From the cell containing the given text, extract its center point as [X, Y] coordinate. 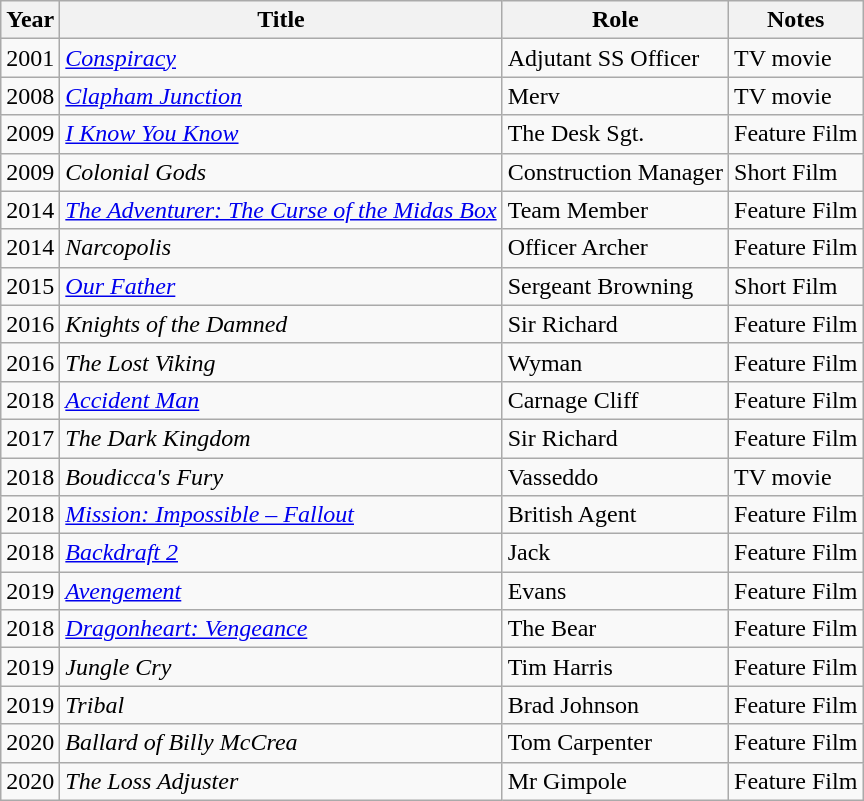
2001 [30, 58]
Role [615, 20]
Accident Man [281, 400]
Tom Carpenter [615, 743]
Officer Archer [615, 248]
Year [30, 20]
Tim Harris [615, 667]
The Dark Kingdom [281, 438]
I Know You Know [281, 134]
The Bear [615, 629]
Tribal [281, 705]
The Lost Viking [281, 362]
Avengement [281, 591]
The Loss Adjuster [281, 781]
Dragonheart: Vengeance [281, 629]
Team Member [615, 210]
British Agent [615, 515]
Notes [796, 20]
Sergeant Browning [615, 286]
Our Father [281, 286]
The Desk Sgt. [615, 134]
Clapham Junction [281, 96]
Boudicca's Fury [281, 477]
Evans [615, 591]
Brad Johnson [615, 705]
Carnage Cliff [615, 400]
Jack [615, 553]
2008 [30, 96]
The Adventurer: The Curse of the Midas Box [281, 210]
Ballard of Billy McCrea [281, 743]
Mission: Impossible – Fallout [281, 515]
Wyman [615, 362]
Title [281, 20]
Colonial Gods [281, 172]
Mr Gimpole [615, 781]
2017 [30, 438]
2015 [30, 286]
Adjutant SS Officer [615, 58]
Jungle Cry [281, 667]
Merv [615, 96]
Backdraft 2 [281, 553]
Conspiracy [281, 58]
Vasseddo [615, 477]
Knights of the Damned [281, 324]
Narcopolis [281, 248]
Construction Manager [615, 172]
